Detect which cell encompasses the target text, then output its [x, y] center coordinate. 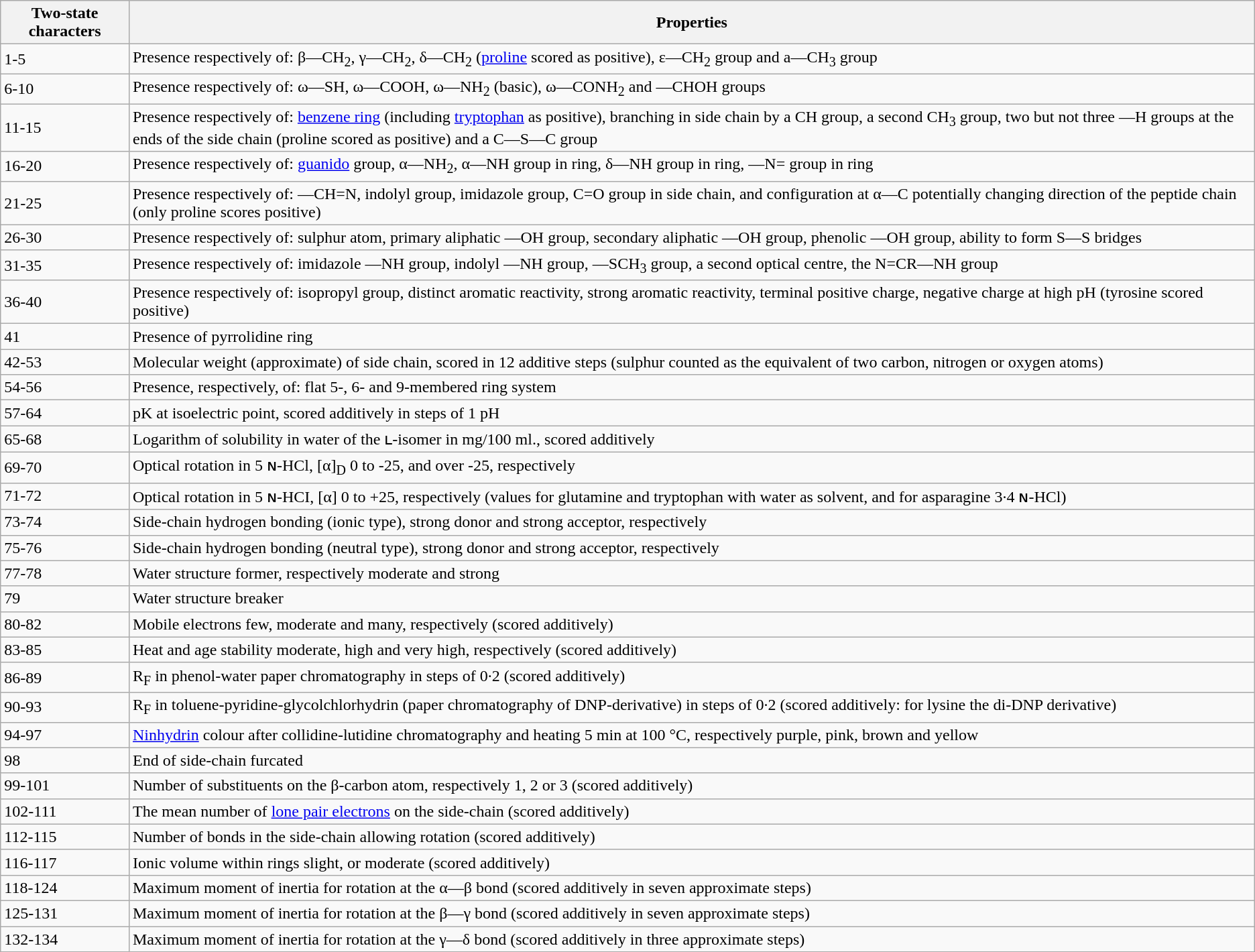
Side-chain hydrogen bonding (neutral type), strong donor and strong acceptor, respectively [692, 548]
Ionic volume within rings slight, or moderate (scored additively) [692, 862]
118-124 [65, 888]
65-68 [65, 439]
6-10 [65, 88]
Optical rotation in 5 ɴ-HCI, [α] 0 to +25, respectively (values for glutamine and tryptophan with water as solvent, and for asparagine 3·4 ɴ-HCl) [692, 496]
Mobile electrons few, moderate and many, respectively (scored additively) [692, 624]
112-115 [65, 837]
1-5 [65, 59]
26-30 [65, 237]
Maximum moment of inertia for rotation at the γ―δ bond (scored additively in three approximate steps) [692, 939]
57-64 [65, 413]
RF in phenol-water paper chromatography in steps of 0·2 (scored additively) [692, 677]
42-53 [65, 362]
End of side-chain furcated [692, 760]
Number of substituents on the β-carbon atom, respectively 1, 2 or 3 (scored additively) [692, 786]
80-82 [65, 624]
21-25 [65, 202]
Water structure former, respectively moderate and strong [692, 573]
94-97 [65, 735]
73-74 [65, 522]
Presence respectively of: ω―SH, ω―COOH, ω―NH2 (basic), ω―CONH2 and ―CHOH groups [692, 88]
Properties [692, 23]
Ninhydrin colour after collidine-lutidine chromatography and heating 5 min at 100 °C, respectively purple, pink, brown and yellow [692, 735]
11-15 [65, 127]
Optical rotation in 5 ɴ-HCl, [α]D 0 to -25, and over -25, respectively [692, 468]
Presence respectively of: imidazole ―NH group, indolyl ―NH group, ―SCH3 group, a second optical centre, the N=CR―NH group [692, 265]
69-70 [65, 468]
Side-chain hydrogen bonding (ionic type), strong donor and strong acceptor, respectively [692, 522]
16-20 [65, 166]
Number of bonds in the side-chain allowing rotation (scored additively) [692, 837]
71-72 [65, 496]
99-101 [65, 786]
Presence of pyrrolidine ring [692, 337]
125-131 [65, 913]
75-76 [65, 548]
Presence respectively of: sulphur atom, primary aliphatic ―OH group, secondary aliphatic ―OH group, phenolic ―OH group, ability to form S―S bridges [692, 237]
Presence respectively of: β―CH2, γ―CH2, δ―CH2 (proline scored as positive), ε―CH2 group and a―CH3 group [692, 59]
116-117 [65, 862]
86-89 [65, 677]
36-40 [65, 302]
41 [65, 337]
pK at isoelectric point, scored additively in steps of 1 pH [692, 413]
83-85 [65, 650]
Two-state characters [65, 23]
The mean number of lone pair electrons on the side-chain (scored additively) [692, 811]
Molecular weight (approximate) of side chain, scored in 12 additive steps (sulphur counted as the equivalent of two carbon, nitrogen or oxygen atoms) [692, 362]
79 [65, 599]
90-93 [65, 707]
Water structure breaker [692, 599]
98 [65, 760]
31-35 [65, 265]
Heat and age stability moderate, high and very high, respectively (scored additively) [692, 650]
Logarithm of solubility in water of the ʟ-isomer in mg/100 ml., scored additively [692, 439]
Maximum moment of inertia for rotation at the α―β bond (scored additively in seven approximate steps) [692, 888]
54-56 [65, 388]
102-111 [65, 811]
Presence, respectively, of: flat 5-, 6- and 9-membered ring system [692, 388]
77-78 [65, 573]
Presence respectively of: guanido group, α―NH2, α―NH group in ring, δ―NH group in ring, ―N= group in ring [692, 166]
132-134 [65, 939]
Maximum moment of inertia for rotation at the β―γ bond (scored additively in seven approximate steps) [692, 913]
